Search for the cell housing the specified text and yield its (X, Y) center coordinate. 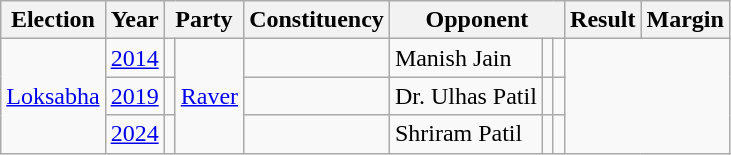
Manish Jain (466, 58)
2024 (134, 134)
Margin (685, 20)
Result (603, 20)
Dr. Ulhas Patil (466, 96)
Year (134, 20)
Shriram Patil (466, 134)
Party (204, 20)
2019 (134, 96)
Constituency (317, 20)
Raver (209, 96)
Loksabha (53, 96)
Opponent (476, 20)
2014 (134, 58)
Election (53, 20)
